Provide the [x, y] coordinate of the cell's center where the given text is located.  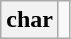
char [30, 20]
